For the text-containing cell, return its midpoint in [X, Y] coordinate format. 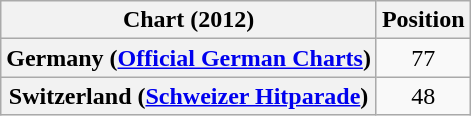
48 [423, 96]
Germany (Official German Charts) [189, 58]
Position [423, 20]
Switzerland (Schweizer Hitparade) [189, 96]
77 [423, 58]
Chart (2012) [189, 20]
